Scan for the cell matching the given text and deliver its [x, y] coordinate at center. 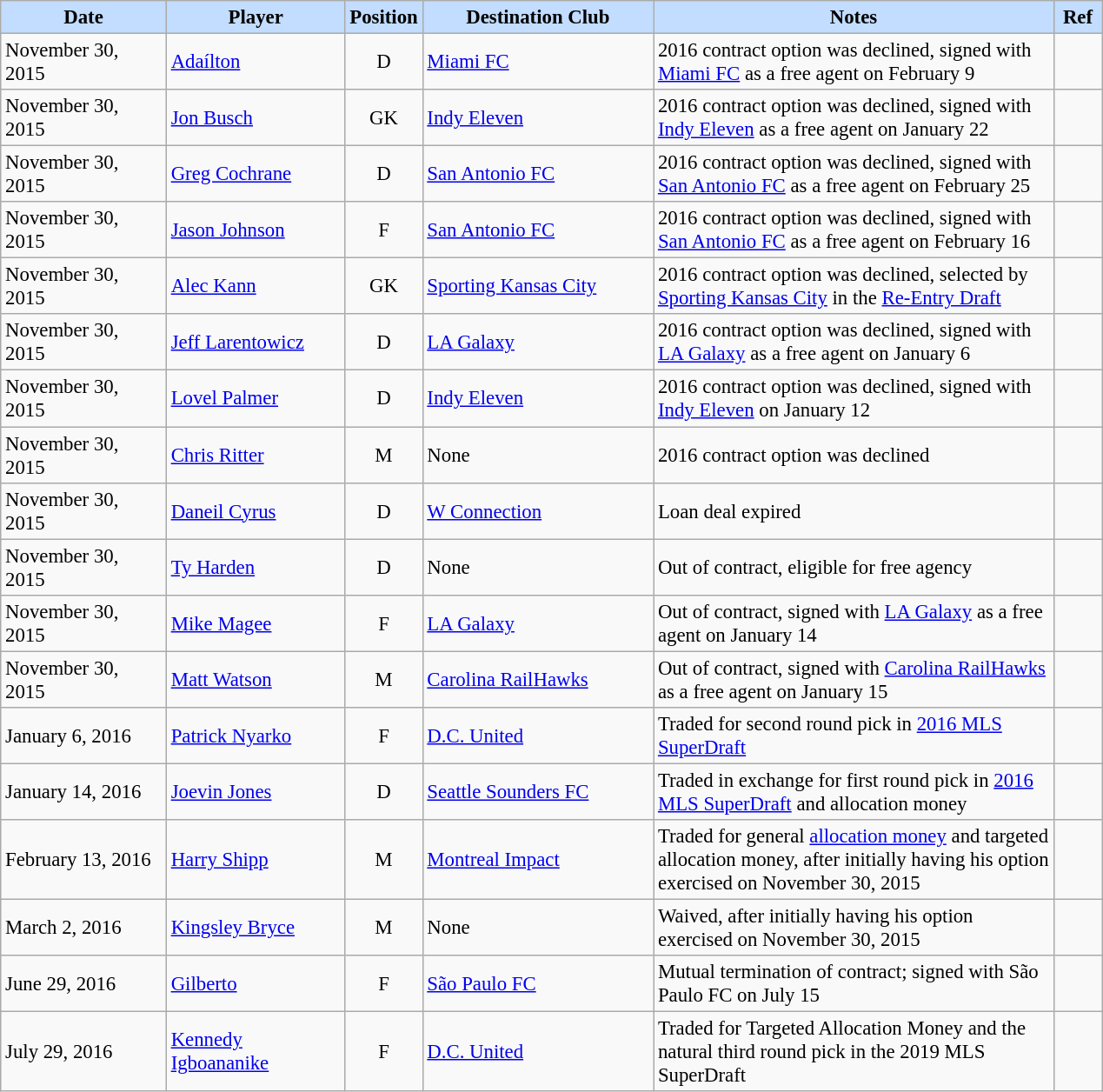
Date [83, 17]
Montreal Impact [538, 860]
Jason Johnson [256, 230]
March 2, 2016 [83, 927]
Position [384, 17]
Jeff Larentowicz [256, 343]
Traded for general allocation money and targeted allocation money, after initially having his option exercised on November 30, 2015 [854, 860]
Joevin Jones [256, 791]
Out of contract, eligible for free agency [854, 567]
Daneil Cyrus [256, 511]
Sporting Kansas City [538, 287]
Greg Cochrane [256, 174]
July 29, 2016 [83, 1052]
Traded for Targeted Allocation Money and the natural third round pick in the 2019 MLS SuperDraft [854, 1052]
Adaílton [256, 63]
Traded in exchange for first round pick in 2016 MLS SuperDraft and allocation money [854, 791]
Destination Club [538, 17]
February 13, 2016 [83, 860]
2016 contract option was declined, signed with Miami FC as a free agent on February 9 [854, 63]
Matt Watson [256, 680]
Carolina RailHawks [538, 680]
Jon Busch [256, 118]
Miami FC [538, 63]
São Paulo FC [538, 984]
Out of contract, signed with Carolina RailHawks as a free agent on January 15 [854, 680]
Seattle Sounders FC [538, 791]
Player [256, 17]
Traded for second round pick in 2016 MLS SuperDraft [854, 736]
2016 contract option was declined, signed with Indy Eleven on January 12 [854, 398]
Notes [854, 17]
2016 contract option was declined, signed with San Antonio FC as a free agent on February 16 [854, 230]
Gilberto [256, 984]
Harry Shipp [256, 860]
Kingsley Bryce [256, 927]
Mike Magee [256, 623]
2016 contract option was declined [854, 456]
2016 contract option was declined, signed with LA Galaxy as a free agent on January 6 [854, 343]
June 29, 2016 [83, 984]
Kennedy Igboananike [256, 1052]
Mutual termination of contract; signed with São Paulo FC on July 15 [854, 984]
Lovel Palmer [256, 398]
Chris Ritter [256, 456]
2016 contract option was declined, selected by Sporting Kansas City in the Re-Entry Draft [854, 287]
Patrick Nyarko [256, 736]
Waived, after initially having his option exercised on November 30, 2015 [854, 927]
Loan deal expired [854, 511]
Out of contract, signed with LA Galaxy as a free agent on January 14 [854, 623]
Ref [1078, 17]
2016 contract option was declined, signed with Indy Eleven as a free agent on January 22 [854, 118]
W Connection [538, 511]
2016 contract option was declined, signed with San Antonio FC as a free agent on February 25 [854, 174]
Alec Kann [256, 287]
January 14, 2016 [83, 791]
Ty Harden [256, 567]
January 6, 2016 [83, 736]
